Determine the [X, Y] coordinate at the center of the cell enclosing the given text.  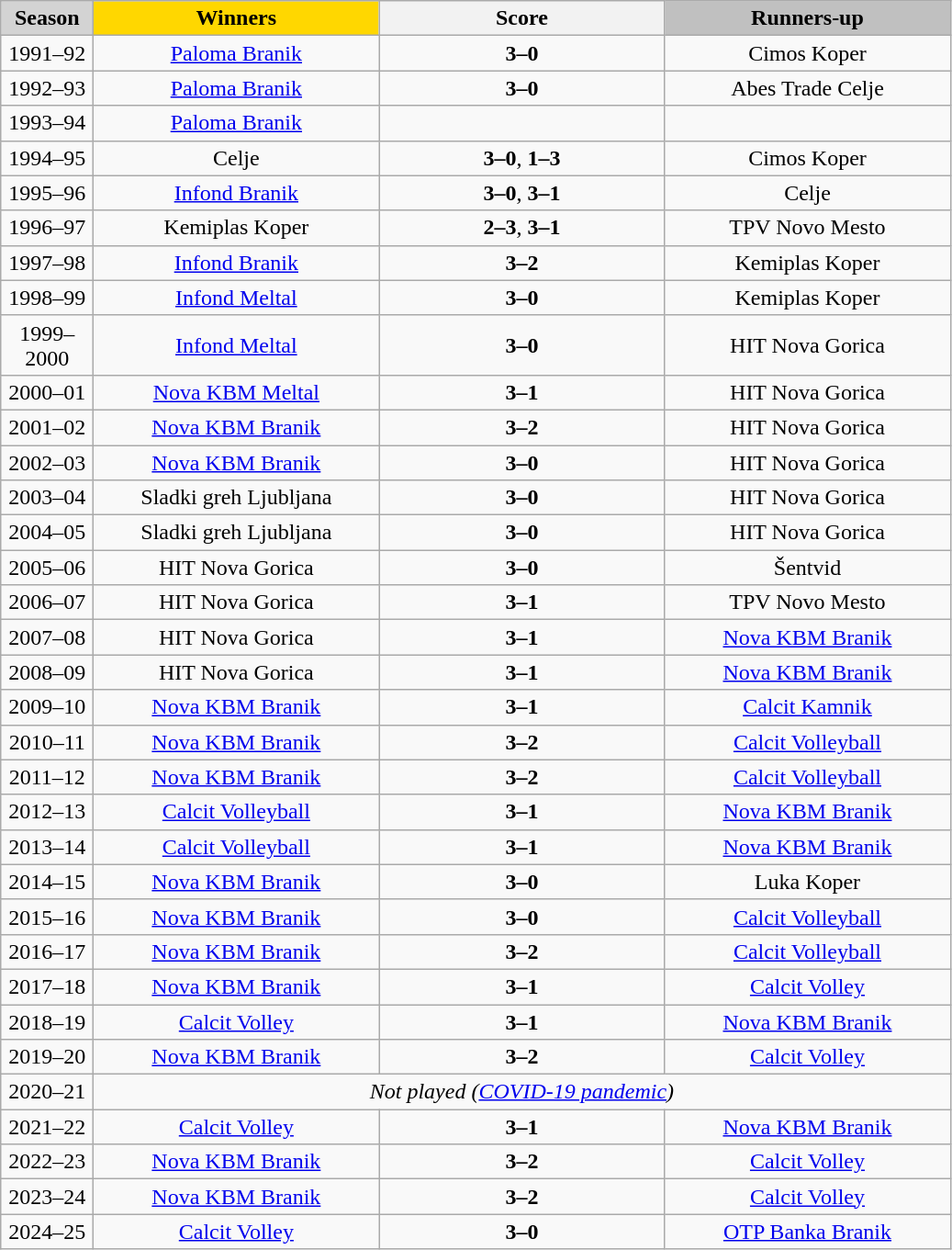
2–3, 3–1 [521, 228]
Not played (COVID-19 pandemic) [521, 1092]
2020–21 [48, 1092]
2000–01 [48, 392]
2005–06 [48, 568]
1995–96 [48, 193]
1991–92 [48, 53]
2003–04 [48, 498]
2010–11 [48, 742]
2019–20 [48, 1057]
3–0, 3–1 [521, 193]
2006–07 [48, 602]
Score [521, 18]
2017–18 [48, 986]
2009–10 [48, 707]
2007–08 [48, 637]
2021–22 [48, 1127]
1993–94 [48, 123]
Abes Trade Celje [808, 88]
2024–25 [48, 1232]
Season [48, 18]
Luka Koper [808, 882]
2004–05 [48, 533]
2002–03 [48, 462]
2018–19 [48, 1022]
Nova KBM Meltal [237, 392]
2011–12 [48, 777]
Runners-up [808, 18]
2023–24 [48, 1197]
Calcit Kamnik [808, 707]
2014–15 [48, 882]
1996–97 [48, 228]
2022–23 [48, 1162]
1992–93 [48, 88]
1999–2000 [48, 345]
2001–02 [48, 427]
Šentvid [808, 568]
3–0, 1–3 [521, 158]
OTP Banka Branik [808, 1232]
1994–95 [48, 158]
2016–17 [48, 952]
2015–16 [48, 917]
1998–99 [48, 298]
2013–14 [48, 847]
1997–98 [48, 263]
2008–09 [48, 672]
2012–13 [48, 812]
Winners [237, 18]
